Find where the given text appears and provide that cell's center as [X, Y] coordinate. 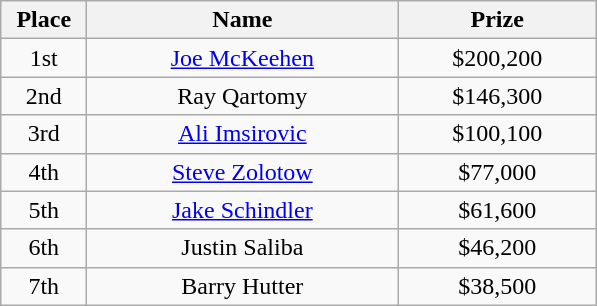
Steve Zolotow [242, 172]
Prize [498, 20]
1st [44, 58]
7th [44, 286]
$146,300 [498, 96]
2nd [44, 96]
Place [44, 20]
$61,600 [498, 210]
$200,200 [498, 58]
Joe McKeehen [242, 58]
3rd [44, 134]
Jake Schindler [242, 210]
Name [242, 20]
6th [44, 248]
Barry Hutter [242, 286]
Justin Saliba [242, 248]
$38,500 [498, 286]
Ali Imsirovic [242, 134]
$77,000 [498, 172]
4th [44, 172]
$100,100 [498, 134]
5th [44, 210]
Ray Qartomy [242, 96]
$46,200 [498, 248]
